Return (x, y) of the center of cell containing provided text 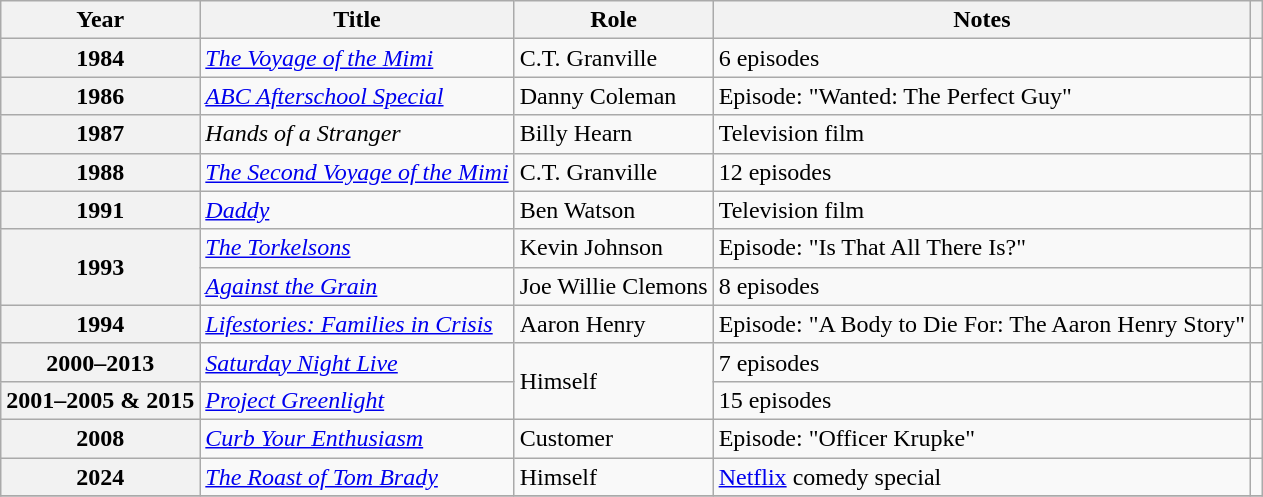
The Voyage of the Mimi (357, 58)
15 episodes (982, 400)
Hands of a Stranger (357, 134)
Daddy (357, 210)
2001–2005 & 2015 (100, 400)
6 episodes (982, 58)
Role (614, 20)
Netflix comedy special (982, 477)
Saturday Night Live (357, 362)
1994 (100, 324)
7 episodes (982, 362)
Episode: "Wanted: The Perfect Guy" (982, 96)
Aaron Henry (614, 324)
12 episodes (982, 172)
Customer (614, 438)
Joe Willie Clemons (614, 286)
1987 (100, 134)
1986 (100, 96)
Episode: "A Body to Die For: The Aaron Henry Story" (982, 324)
1993 (100, 267)
2000–2013 (100, 362)
2024 (100, 477)
Episode: "Officer Krupke" (982, 438)
Lifestories: Families in Crisis (357, 324)
Danny Coleman (614, 96)
Kevin Johnson (614, 248)
1984 (100, 58)
Billy Hearn (614, 134)
ABC Afterschool Special (357, 96)
1991 (100, 210)
Ben Watson (614, 210)
1988 (100, 172)
Notes (982, 20)
Title (357, 20)
Project Greenlight (357, 400)
Against the Grain (357, 286)
Episode: "Is That All There Is?" (982, 248)
2008 (100, 438)
8 episodes (982, 286)
Year (100, 20)
The Roast of Tom Brady (357, 477)
Curb Your Enthusiasm (357, 438)
The Torkelsons (357, 248)
The Second Voyage of the Mimi (357, 172)
